Return [x, y] of the center of cell containing provided text 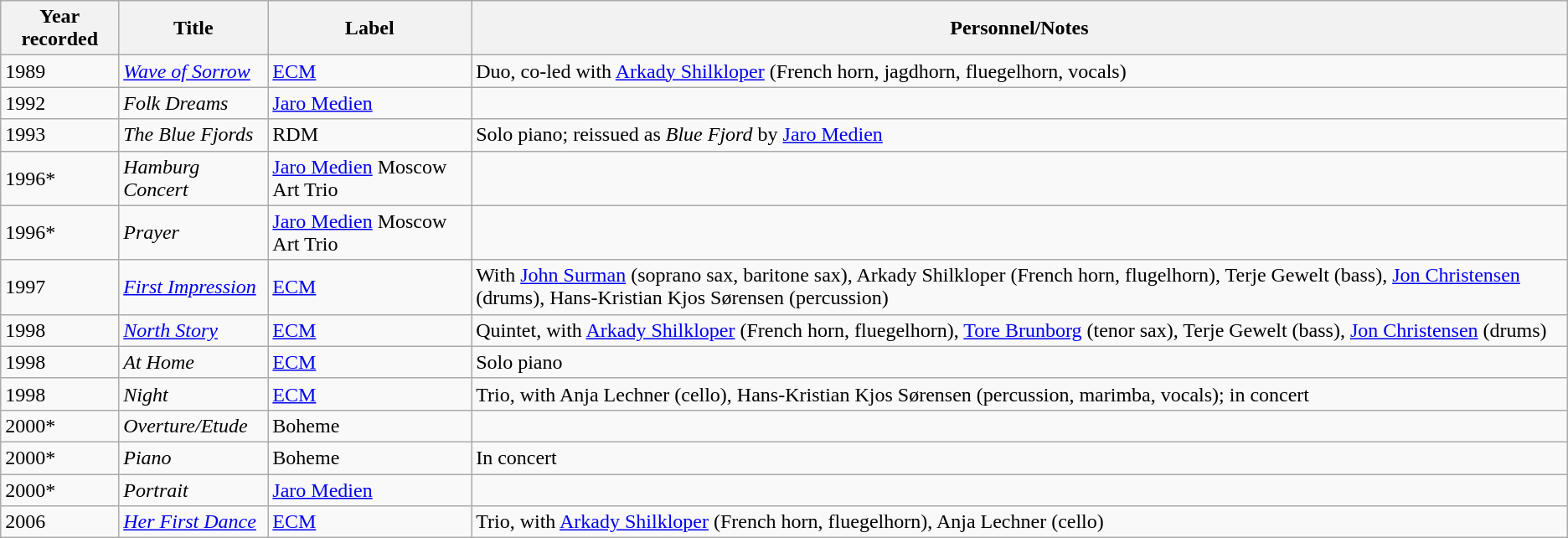
1989 [60, 71]
Overture/Etude [193, 426]
1993 [60, 135]
Personnel/Notes [1020, 28]
In concert [1020, 458]
Solo piano [1020, 362]
First Impression [193, 287]
Prayer [193, 233]
Her First Dance [193, 522]
1992 [60, 103]
2006 [60, 522]
Quintet, with Arkady Shilkloper (French horn, fluegelhorn), Tore Brunborg (tenor sax), Terje Gewelt (bass), Jon Christensen (drums) [1020, 330]
Title [193, 28]
1997 [60, 287]
Label [370, 28]
At Home [193, 362]
North Story [193, 330]
Trio, with Arkady Shilkloper (French horn, fluegelhorn), Anja Lechner (cello) [1020, 522]
Hamburg Concert [193, 178]
Wave of Sorrow [193, 71]
Portrait [193, 490]
Folk Dreams [193, 103]
The Blue Fjords [193, 135]
Solo piano; reissued as Blue Fjord by Jaro Medien [1020, 135]
Duo, co-led with Arkady Shilkloper (French horn, jagdhorn, fluegelhorn, vocals) [1020, 71]
Year recorded [60, 28]
Trio, with Anja Lechner (cello), Hans-Kristian Kjos Sørensen (percussion, marimba, vocals); in concert [1020, 394]
Piano [193, 458]
Night [193, 394]
RDM [370, 135]
